Output the [x, y] coordinate of the center of the cell containing the given text.  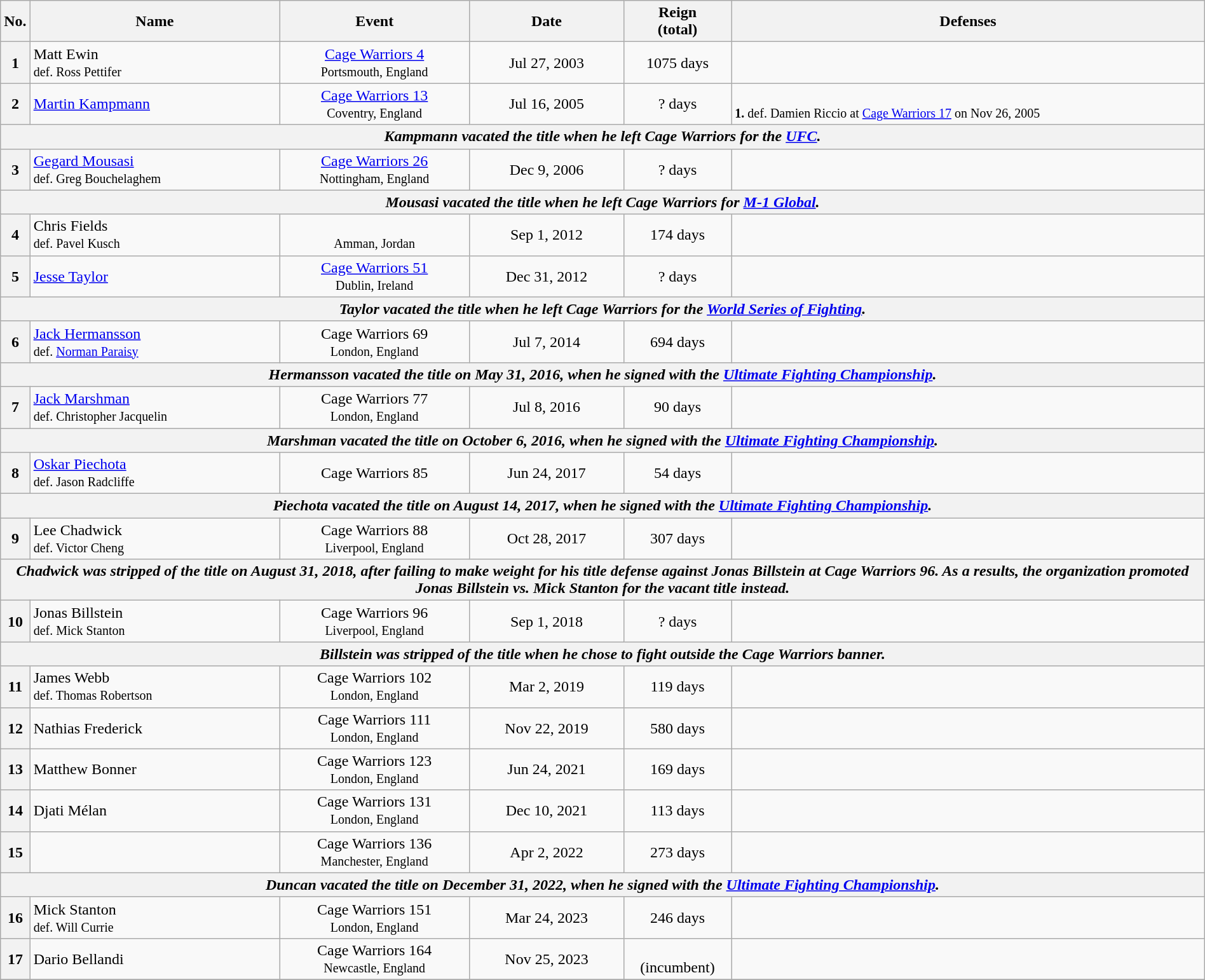
Mar 2, 2019 [547, 686]
Billstein was stripped of the title when he chose to fight outside the Cage Warriors banner. [602, 654]
Sep 1, 2018 [547, 622]
694 days [677, 342]
6 [15, 342]
14 [15, 811]
10 [15, 622]
(incumbent) [677, 958]
Sep 1, 2012 [547, 235]
Cage Warriors 123 London, England [375, 769]
Jack Marshmandef. Christopher Jacquelin [154, 407]
James Webbdef. Thomas Robertson [154, 686]
273 days [677, 852]
174 days [677, 235]
Djati Mélan [154, 811]
4 [15, 235]
2 [15, 104]
Lee Chadwickdef. Victor Cheng [154, 539]
90 days [677, 407]
113 days [677, 811]
12 [15, 728]
Cage Warriors 131 London, England [375, 811]
Kampmann vacated the title when he left Cage Warriors for the UFC. [602, 137]
Oskar Piechotadef. Jason Radcliffe [154, 473]
Date [547, 22]
1075 days [677, 62]
Cage Warriors 96 Liverpool, England [375, 622]
Dec 31, 2012 [547, 276]
169 days [677, 769]
15 [15, 852]
17 [15, 958]
Cage Warriors 151 London, England [375, 918]
Name [154, 22]
Event [375, 22]
Mick Stantondef. Will Currie [154, 918]
Jun 24, 2021 [547, 769]
246 days [677, 918]
Martin Kampmann [154, 104]
Taylor vacated the title when he left Cage Warriors for the World Series of Fighting. [602, 309]
Cage Warriors 102 London, England [375, 686]
Cage Warriors 4Portsmouth, England [375, 62]
11 [15, 686]
Jul 27, 2003 [547, 62]
Nov 22, 2019 [547, 728]
Reign(total) [677, 22]
119 days [677, 686]
1 [15, 62]
Cage Warriors 164 Newcastle, England [375, 958]
Dario Bellandi [154, 958]
580 days [677, 728]
Jul 16, 2005 [547, 104]
Cage Warriors 111 London, England [375, 728]
Matthew Bonner [154, 769]
8 [15, 473]
Jonas Billsteindef. Mick Stanton [154, 622]
Cage Warriors 26 Nottingham, England [375, 169]
Dec 10, 2021 [547, 811]
Oct 28, 2017 [547, 539]
Jun 24, 2017 [547, 473]
7 [15, 407]
16 [15, 918]
Cage Warriors 51 Dublin, Ireland [375, 276]
No. [15, 22]
Dec 9, 2006 [547, 169]
Cage Warriors 136 Manchester, England [375, 852]
Cage Warriors 88 Liverpool, England [375, 539]
Cage Warriors 77 London, England [375, 407]
Apr 2, 2022 [547, 852]
Matt Ewindef. Ross Pettifer [154, 62]
307 days [677, 539]
1. def. Damien Riccio at Cage Warriors 17 on Nov 26, 2005 [968, 104]
Cage Warriors 69 London, England [375, 342]
Jul 7, 2014 [547, 342]
3 [15, 169]
Duncan vacated the title on December 31, 2022, when he signed with the Ultimate Fighting Championship. [602, 885]
Gegard Mousasidef. Greg Bouchelaghem [154, 169]
5 [15, 276]
Chris Fieldsdef. Pavel Kusch [154, 235]
54 days [677, 473]
9 [15, 539]
Cage Warriors 85 [375, 473]
Amman, Jordan [375, 235]
Mar 24, 2023 [547, 918]
Mousasi vacated the title when he left Cage Warriors for M-1 Global. [602, 202]
Piechota vacated the title on August 14, 2017, when he signed with the Ultimate Fighting Championship. [602, 506]
Defenses [968, 22]
Jack Hermanssondef. Norman Paraisy [154, 342]
Nov 25, 2023 [547, 958]
Hermansson vacated the title on May 31, 2016, when he signed with the Ultimate Fighting Championship. [602, 374]
13 [15, 769]
Jul 8, 2016 [547, 407]
Nathias Frederick [154, 728]
Cage Warriors 13 Coventry, England [375, 104]
Jesse Taylor [154, 276]
Marshman vacated the title on October 6, 2016, when he signed with the Ultimate Fighting Championship. [602, 440]
